From the cell containing the given text, extract its center point as (X, Y) coordinate. 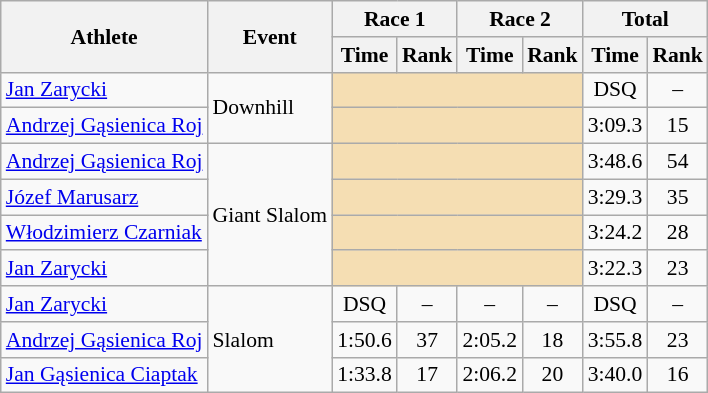
Race 1 (394, 19)
3:24.2 (616, 233)
2:05.2 (490, 340)
54 (678, 162)
15 (678, 126)
3:40.0 (616, 375)
Event (270, 36)
16 (678, 375)
20 (552, 375)
Race 2 (520, 19)
Józef Marusarz (104, 197)
3:55.8 (616, 340)
Downhill (270, 108)
3:09.3 (616, 126)
Jan Gąsienica Ciaptak (104, 375)
1:33.8 (364, 375)
37 (428, 340)
Giant Slalom (270, 215)
28 (678, 233)
18 (552, 340)
Total (646, 19)
2:06.2 (490, 375)
17 (428, 375)
3:48.6 (616, 162)
1:50.6 (364, 340)
3:22.3 (616, 269)
35 (678, 197)
Włodzimierz Czarniak (104, 233)
Athlete (104, 36)
Slalom (270, 340)
3:29.3 (616, 197)
